Search for the cell housing the specified text and yield its (x, y) center coordinate. 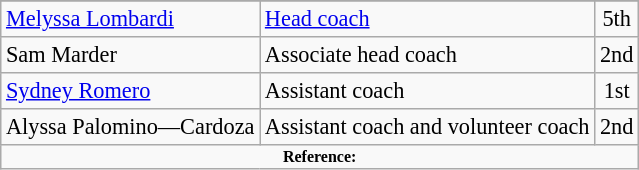
5th (617, 19)
Reference: (320, 156)
Associate head coach (428, 55)
1st (617, 90)
Sam Marder (130, 55)
Assistant coach (428, 90)
Melyssa Lombardi (130, 19)
Assistant coach and volunteer coach (428, 126)
Head coach (428, 19)
Alyssa Palomino—Cardoza (130, 126)
Sydney Romero (130, 90)
